Search for the cell housing the specified text and yield its [X, Y] center coordinate. 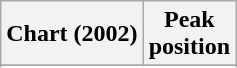
Peakposition [189, 34]
Chart (2002) [72, 34]
